Identify which cell holds the provided text, then report its [X, Y] central coordinate. 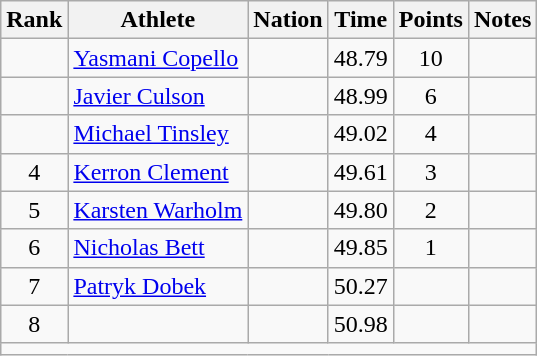
49.02 [360, 134]
Javier Culson [158, 96]
Time [360, 20]
1 [430, 248]
Karsten Warholm [158, 210]
Rank [34, 20]
49.61 [360, 172]
49.80 [360, 210]
48.99 [360, 96]
Notes [502, 20]
5 [34, 210]
8 [34, 324]
3 [430, 172]
Points [430, 20]
7 [34, 286]
10 [430, 58]
Kerron Clement [158, 172]
2 [430, 210]
48.79 [360, 58]
Yasmani Copello [158, 58]
Nation [288, 20]
Patryk Dobek [158, 286]
50.27 [360, 286]
50.98 [360, 324]
Athlete [158, 20]
Michael Tinsley [158, 134]
49.85 [360, 248]
Nicholas Bett [158, 248]
